Provide the (X, Y) coordinate of the cell's center where the given text is located.  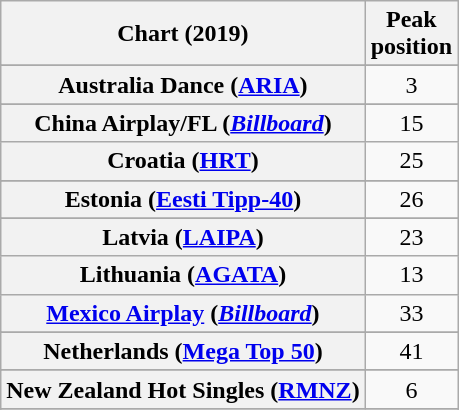
41 (411, 351)
26 (411, 199)
Croatia (HRT) (183, 161)
China Airplay/FL (Billboard) (183, 123)
15 (411, 123)
Latvia (LAIPA) (183, 237)
23 (411, 237)
3 (411, 85)
New Zealand Hot Singles (RMNZ) (183, 389)
Peakposition (411, 34)
Lithuania (AGATA) (183, 275)
Mexico Airplay (Billboard) (183, 313)
13 (411, 275)
6 (411, 389)
Chart (2019) (183, 34)
25 (411, 161)
33 (411, 313)
Australia Dance (ARIA) (183, 85)
Estonia (Eesti Tipp-40) (183, 199)
Netherlands (Mega Top 50) (183, 351)
